For the text-containing cell, return its midpoint in [x, y] coordinate format. 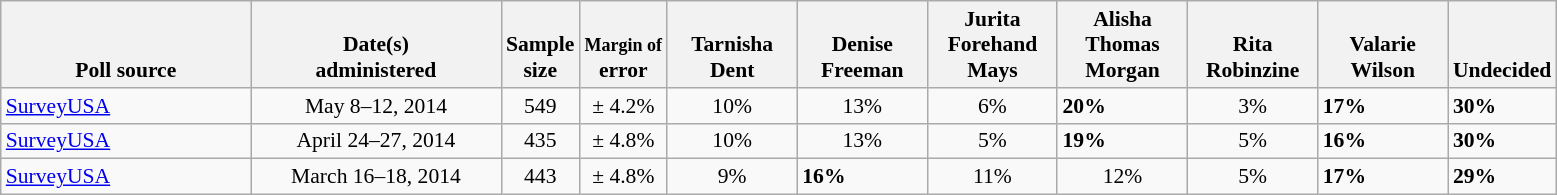
April 24–27, 2014 [376, 141]
Date(s)administered [376, 44]
11% [992, 177]
435 [540, 141]
RitaRobinzine [1253, 44]
443 [540, 177]
Poll source [126, 44]
20% [1122, 106]
Jurita ForehandMays [992, 44]
Alisha ThomasMorgan [1122, 44]
DeniseFreeman [862, 44]
ValarieWilson [1383, 44]
Samplesize [540, 44]
Margin oferror [623, 44]
March 16–18, 2014 [376, 177]
TarnishaDent [732, 44]
12% [1122, 177]
29% [1502, 177]
± 4.2% [623, 106]
May 8–12, 2014 [376, 106]
Undecided [1502, 44]
9% [732, 177]
549 [540, 106]
3% [1253, 106]
6% [992, 106]
19% [1122, 141]
